Detect which cell encompasses the target text, then output its [X, Y] center coordinate. 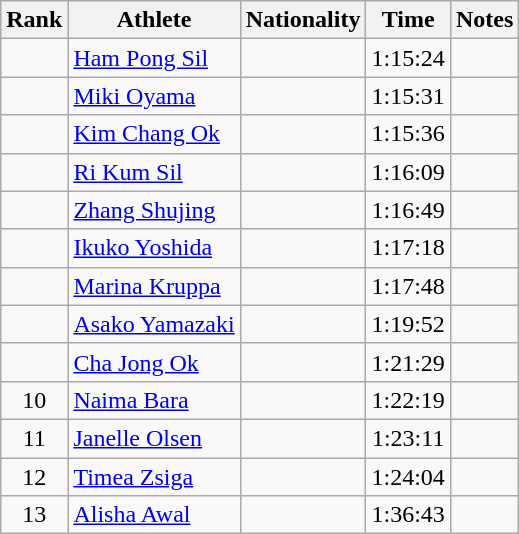
Kim Chang Ok [154, 134]
Janelle Olsen [154, 438]
10 [34, 400]
1:23:11 [408, 438]
Marina Kruppa [154, 286]
11 [34, 438]
1:17:18 [408, 248]
1:16:09 [408, 172]
Alisha Awal [154, 515]
Asako Yamazaki [154, 324]
1:36:43 [408, 515]
Miki Oyama [154, 96]
1:21:29 [408, 362]
Ri Kum Sil [154, 172]
1:15:24 [408, 58]
Ham Pong Sil [154, 58]
1:24:04 [408, 477]
Ikuko Yoshida [154, 248]
1:22:19 [408, 400]
1:15:31 [408, 96]
Notes [484, 20]
Time [408, 20]
Naima Bara [154, 400]
1:15:36 [408, 134]
Rank [34, 20]
Nationality [303, 20]
Cha Jong Ok [154, 362]
13 [34, 515]
1:16:49 [408, 210]
12 [34, 477]
Timea Zsiga [154, 477]
1:19:52 [408, 324]
Zhang Shujing [154, 210]
Athlete [154, 20]
1:17:48 [408, 286]
